Extract the [X, Y] coordinate from the center of the cell holding the provided text.  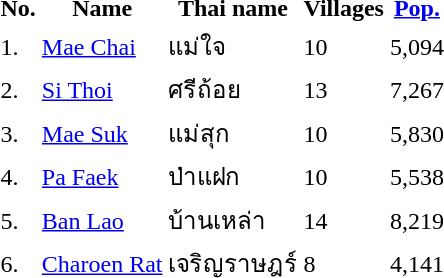
13 [344, 90]
ศรีถ้อย [233, 90]
แม่สุก [233, 133]
Ban Lao [102, 220]
Pa Faek [102, 176]
บ้านเหล่า [233, 220]
แม่ใจ [233, 46]
Si Thoi [102, 90]
Mae Chai [102, 46]
14 [344, 220]
Mae Suk [102, 133]
ป่าแฝก [233, 176]
